From the cell containing the given text, extract its center point as (x, y) coordinate. 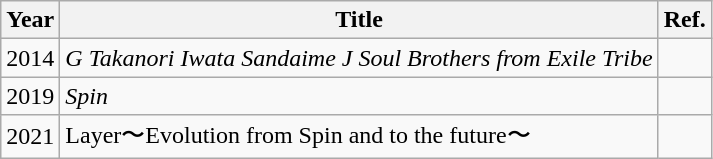
Spin (359, 96)
G Takanori Iwata Sandaime J Soul Brothers from Exile Tribe (359, 58)
2021 (30, 136)
Ref. (684, 20)
Title (359, 20)
Layer〜Evolution from Spin and to the future〜 (359, 136)
2019 (30, 96)
2014 (30, 58)
Year (30, 20)
